Detect which cell encompasses the target text, then output its (X, Y) center coordinate. 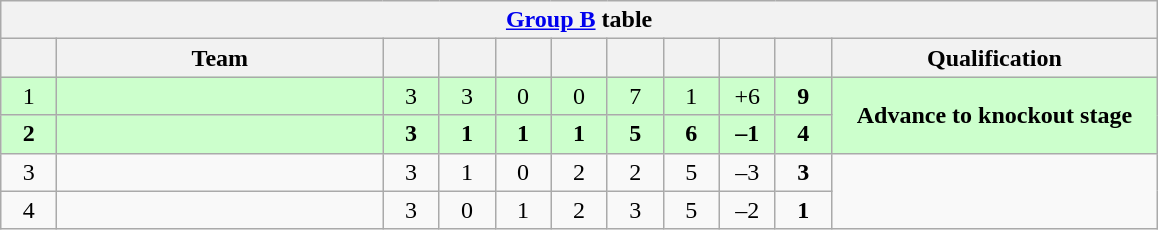
Qualification (994, 58)
9 (803, 96)
–2 (747, 210)
Group B table (580, 20)
Team (220, 58)
–1 (747, 134)
–3 (747, 172)
+6 (747, 96)
Advance to knockout stage (994, 115)
6 (691, 134)
7 (635, 96)
